Extract the (x, y) coordinate from the center of the cell holding the provided text.  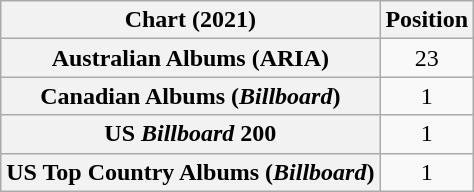
US Billboard 200 (190, 134)
Position (427, 20)
23 (427, 58)
US Top Country Albums (Billboard) (190, 172)
Chart (2021) (190, 20)
Australian Albums (ARIA) (190, 58)
Canadian Albums (Billboard) (190, 96)
